Capture the cell that displays the provided text and extract its [X, Y] central coordinate. 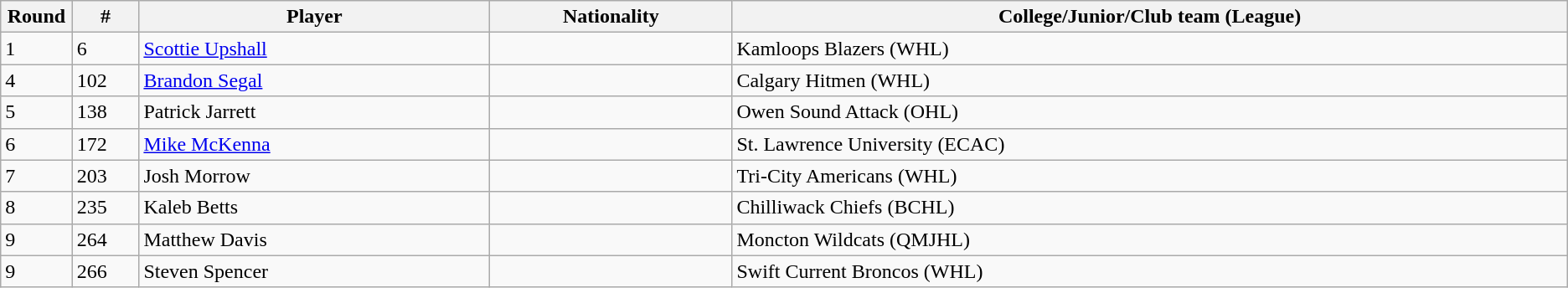
Chilliwack Chiefs (BCHL) [1149, 208]
7 [37, 176]
# [106, 17]
1 [37, 49]
138 [106, 112]
Owen Sound Attack (OHL) [1149, 112]
Calgary Hitmen (WHL) [1149, 80]
Brandon Segal [315, 80]
College/Junior/Club team (League) [1149, 17]
Kaleb Betts [315, 208]
Patrick Jarrett [315, 112]
Nationality [611, 17]
8 [37, 208]
Mike McKenna [315, 144]
235 [106, 208]
4 [37, 80]
St. Lawrence University (ECAC) [1149, 144]
Josh Morrow [315, 176]
Round [37, 17]
Player [315, 17]
Tri-City Americans (WHL) [1149, 176]
Steven Spencer [315, 271]
5 [37, 112]
264 [106, 239]
172 [106, 144]
Moncton Wildcats (QMJHL) [1149, 239]
Scottie Upshall [315, 49]
203 [106, 176]
102 [106, 80]
266 [106, 271]
Kamloops Blazers (WHL) [1149, 49]
Swift Current Broncos (WHL) [1149, 271]
Matthew Davis [315, 239]
